Provide the [X, Y] coordinate of the cell's center where the given text is located.  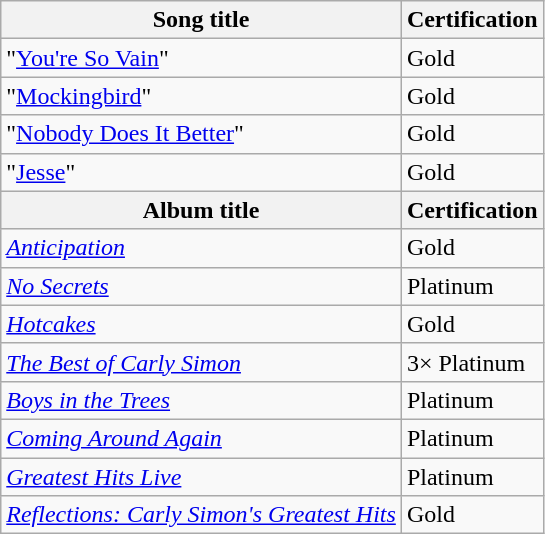
The Best of Carly Simon [202, 362]
Hotcakes [202, 324]
"Nobody Does It Better" [202, 134]
3× Platinum [472, 362]
Greatest Hits Live [202, 477]
Song title [202, 20]
No Secrets [202, 286]
Reflections: Carly Simon's Greatest Hits [202, 515]
Boys in the Trees [202, 400]
"Jesse" [202, 172]
Anticipation [202, 248]
Album title [202, 210]
Coming Around Again [202, 438]
"You're So Vain" [202, 58]
"Mockingbird" [202, 96]
